Search for the cell housing the specified text and yield its (x, y) center coordinate. 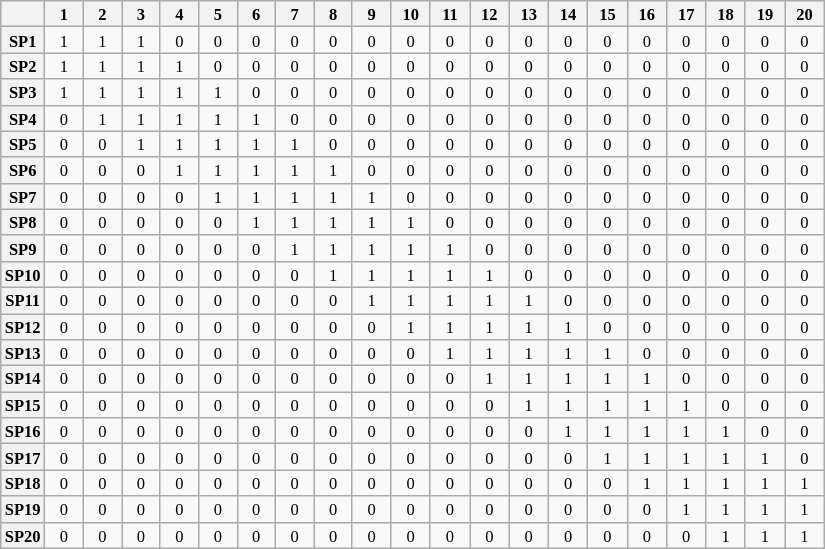
2 (102, 14)
SP8 (23, 222)
3 (141, 14)
15 (608, 14)
SP19 (23, 509)
4 (179, 14)
SP9 (23, 248)
SP17 (23, 457)
12 (490, 14)
20 (805, 14)
SP10 (23, 274)
7 (294, 14)
8 (333, 14)
SP16 (23, 431)
SP12 (23, 327)
SP7 (23, 196)
SP2 (23, 66)
5 (218, 14)
19 (764, 14)
SP6 (23, 170)
SP18 (23, 483)
SP5 (23, 144)
SP4 (23, 118)
SP1 (23, 40)
17 (686, 14)
13 (528, 14)
6 (256, 14)
SP20 (23, 535)
SP13 (23, 353)
18 (726, 14)
9 (371, 14)
SP11 (23, 300)
16 (646, 14)
11 (450, 14)
SP14 (23, 379)
10 (410, 14)
SP3 (23, 92)
SP15 (23, 405)
14 (568, 14)
